Extract the (x, y) coordinate from the center of the cell holding the provided text.  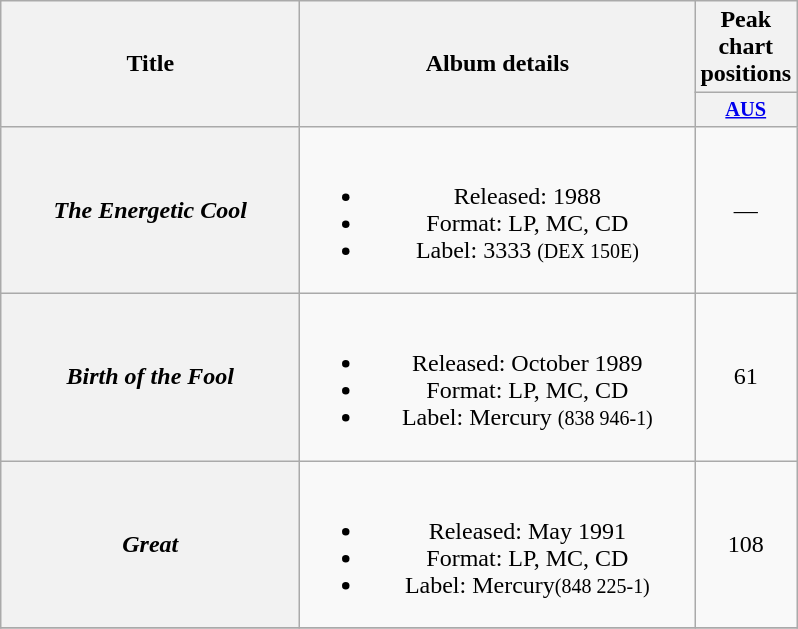
Released: May 1991Format: LP, MC, CDLabel: Mercury(848 225-1) (498, 544)
61 (746, 378)
AUS (746, 110)
— (746, 210)
The Energetic Cool (150, 210)
108 (746, 544)
Album details (498, 64)
Title (150, 64)
Released: October 1989Format: LP, MC, CDLabel: Mercury (838 946-1) (498, 378)
Peak chartpositions (746, 47)
Birth of the Fool (150, 378)
Great (150, 544)
Released: 1988Format: LP, MC, CDLabel: 3333 (DEX 150E) (498, 210)
